Detect which cell encompasses the target text, then output its (x, y) center coordinate. 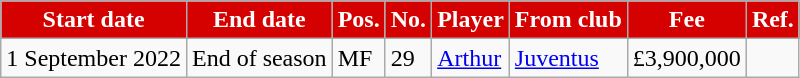
End of season (259, 58)
MF (358, 58)
Start date (94, 20)
End date (259, 20)
Fee (686, 20)
29 (408, 58)
Player (471, 20)
No. (408, 20)
Pos. (358, 20)
Ref. (772, 20)
1 September 2022 (94, 58)
From club (568, 20)
Juventus (568, 58)
£3,900,000 (686, 58)
Arthur (471, 58)
